Return the (x, y) coordinate for the center point of the cell that contains the specified text.  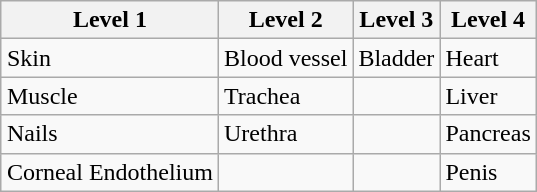
Bladder (396, 58)
Penis (488, 172)
Skin (110, 58)
Blood vessel (285, 58)
Liver (488, 96)
Trachea (285, 96)
Nails (110, 134)
Corneal Endothelium (110, 172)
Level 3 (396, 20)
Heart (488, 58)
Muscle (110, 96)
Level 4 (488, 20)
Level 1 (110, 20)
Urethra (285, 134)
Pancreas (488, 134)
Level 2 (285, 20)
